Output the (x, y) coordinate of the center of the cell containing the given text.  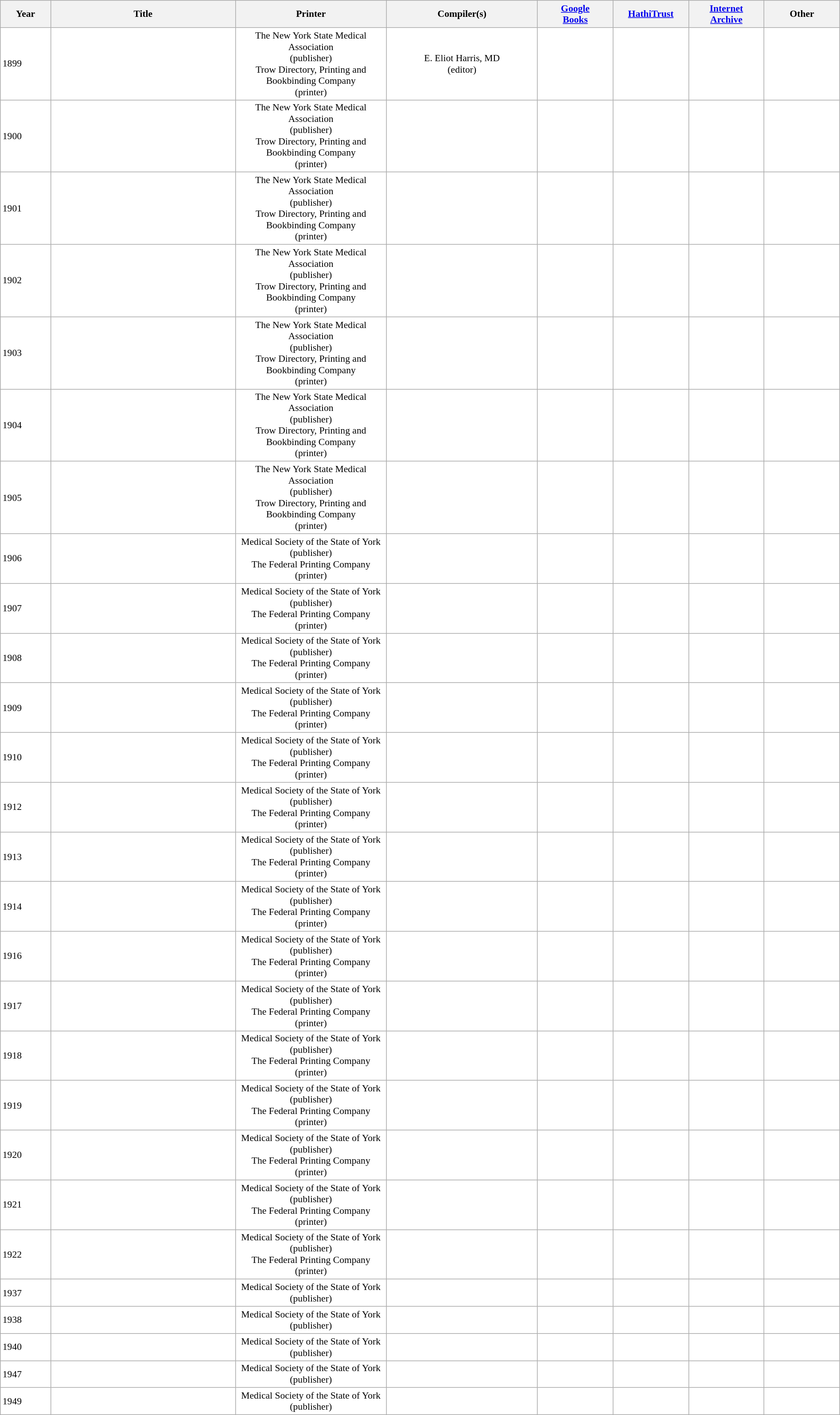
1921 (26, 1205)
1903 (26, 353)
HathiTrust (651, 14)
Printer (311, 14)
1899 (26, 64)
1913 (26, 857)
1901 (26, 208)
1910 (26, 758)
1918 (26, 1055)
1907 (26, 608)
1920 (26, 1155)
1938 (26, 1320)
GoogleBooks (575, 14)
Other (802, 14)
Year (26, 14)
1919 (26, 1106)
1914 (26, 907)
1902 (26, 281)
E. Eliot Harris, MD(editor) (462, 64)
1905 (26, 497)
1917 (26, 1006)
InternetArchive (726, 14)
1937 (26, 1293)
1904 (26, 426)
1940 (26, 1347)
Title (143, 14)
1949 (26, 1402)
1906 (26, 559)
1916 (26, 956)
1947 (26, 1374)
1900 (26, 136)
1912 (26, 807)
Compiler(s) (462, 14)
1909 (26, 708)
1908 (26, 658)
1922 (26, 1255)
